Identify which cell holds the provided text, then report its [x, y] central coordinate. 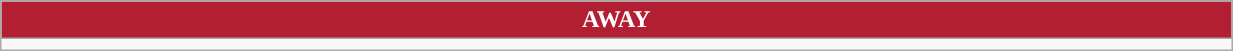
AWAY [616, 20]
